Find where the given text appears and provide that cell's center as (x, y) coordinate. 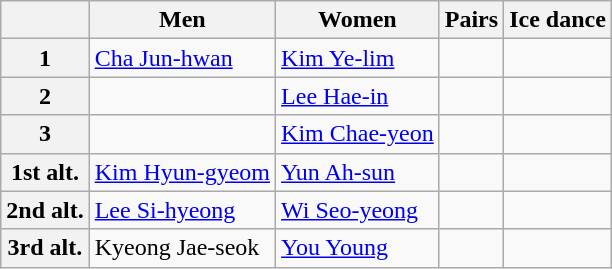
Men (182, 20)
2 (45, 96)
Kyeong Jae-seok (182, 248)
1 (45, 58)
Pairs (471, 20)
Kim Ye-lim (358, 58)
Yun Ah-sun (358, 172)
2nd alt. (45, 210)
Cha Jun-hwan (182, 58)
Women (358, 20)
1st alt. (45, 172)
Lee Hae-in (358, 96)
Wi Seo-yeong (358, 210)
Lee Si-hyeong (182, 210)
3rd alt. (45, 248)
Kim Hyun-gyeom (182, 172)
Ice dance (558, 20)
3 (45, 134)
Kim Chae-yeon (358, 134)
You Young (358, 248)
